Determine the (X, Y) coordinate at the center of the cell enclosing the given text.  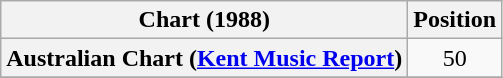
Position (455, 20)
Australian Chart (Kent Music Report) (204, 58)
50 (455, 58)
Chart (1988) (204, 20)
